Identify which cell holds the provided text, then report its [X, Y] central coordinate. 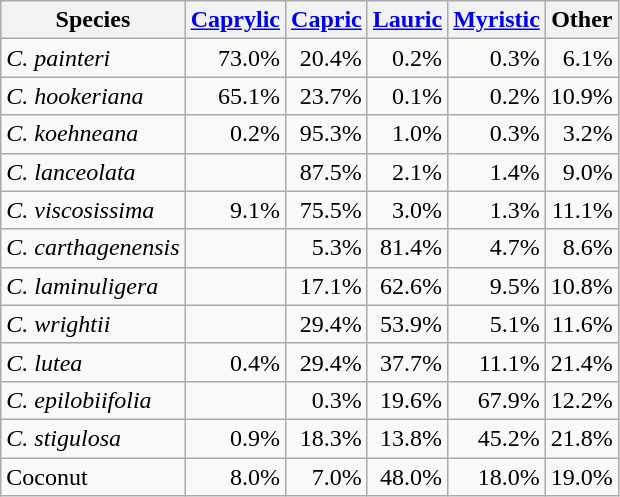
1.3% [497, 210]
2.1% [407, 172]
C. lanceolata [93, 172]
81.4% [407, 248]
Caprylic [235, 20]
11.6% [582, 324]
C. carthagenensis [93, 248]
C. koehneana [93, 134]
8.6% [582, 248]
23.7% [327, 96]
37.7% [407, 362]
5.3% [327, 248]
9.0% [582, 172]
45.2% [497, 438]
7.0% [327, 477]
Lauric [407, 20]
0.1% [407, 96]
3.0% [407, 210]
Species [93, 20]
17.1% [327, 286]
Other [582, 20]
9.5% [497, 286]
4.7% [497, 248]
9.1% [235, 210]
C. hookeriana [93, 96]
62.6% [407, 286]
C. stigulosa [93, 438]
13.8% [407, 438]
Coconut [93, 477]
87.5% [327, 172]
21.8% [582, 438]
Myristic [497, 20]
65.1% [235, 96]
C. laminuligera [93, 286]
73.0% [235, 58]
C. epilobiifolia [93, 400]
C. viscosissima [93, 210]
1.4% [497, 172]
67.9% [497, 400]
8.0% [235, 477]
1.0% [407, 134]
10.8% [582, 286]
6.1% [582, 58]
53.9% [407, 324]
18.0% [497, 477]
C. wrightii [93, 324]
19.0% [582, 477]
3.2% [582, 134]
18.3% [327, 438]
21.4% [582, 362]
5.1% [497, 324]
75.5% [327, 210]
95.3% [327, 134]
C. lutea [93, 362]
20.4% [327, 58]
19.6% [407, 400]
0.9% [235, 438]
12.2% [582, 400]
48.0% [407, 477]
10.9% [582, 96]
C. painteri [93, 58]
0.4% [235, 362]
Capric [327, 20]
